Identify which cell holds the provided text, then report its (X, Y) central coordinate. 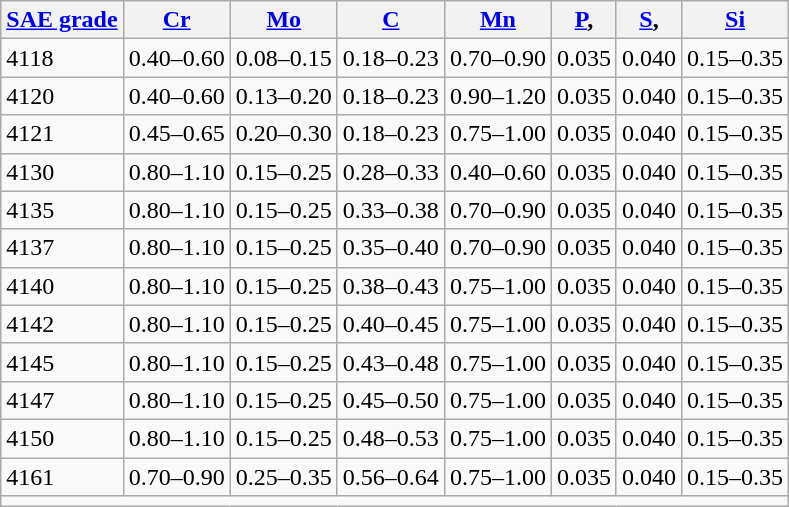
0.38–0.43 (390, 286)
Mo (284, 20)
SAE grade (62, 20)
Mn (498, 20)
4147 (62, 400)
0.56–0.64 (390, 477)
0.20–0.30 (284, 134)
0.90–1.20 (498, 96)
C (390, 20)
0.08–0.15 (284, 58)
4137 (62, 248)
4161 (62, 477)
4118 (62, 58)
0.28–0.33 (390, 172)
Cr (176, 20)
4130 (62, 172)
S, (648, 20)
0.40–0.45 (390, 324)
0.35–0.40 (390, 248)
4142 (62, 324)
4121 (62, 134)
0.13–0.20 (284, 96)
0.43–0.48 (390, 362)
0.33–0.38 (390, 210)
0.45–0.50 (390, 400)
P, (584, 20)
4140 (62, 286)
4150 (62, 438)
Si (736, 20)
4120 (62, 96)
0.25–0.35 (284, 477)
0.45–0.65 (176, 134)
4135 (62, 210)
0.48–0.53 (390, 438)
4145 (62, 362)
